Scan for the cell matching the given text and deliver its [X, Y] coordinate at center. 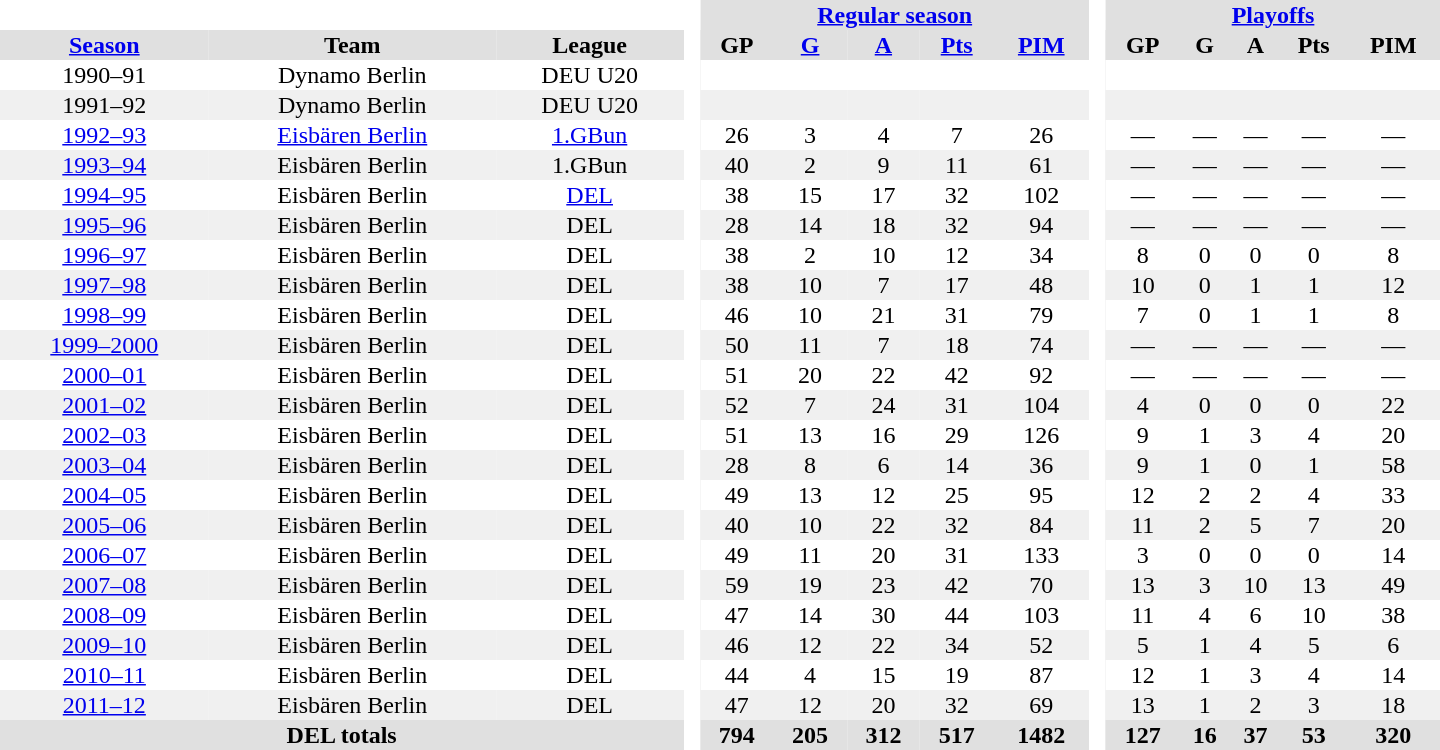
74 [1041, 345]
794 [736, 735]
61 [1041, 165]
1992–93 [104, 135]
25 [956, 495]
95 [1041, 495]
2000–01 [104, 375]
87 [1041, 675]
50 [736, 345]
30 [884, 615]
205 [810, 735]
2003–04 [104, 465]
Playoffs [1273, 15]
1991–92 [104, 105]
1996–97 [104, 255]
1998–99 [104, 315]
2001–02 [104, 405]
23 [884, 585]
69 [1041, 705]
37 [1256, 735]
1993–94 [104, 165]
104 [1041, 405]
2011–12 [104, 705]
2010–11 [104, 675]
Regular season [894, 15]
312 [884, 735]
102 [1041, 195]
1482 [1041, 735]
33 [1394, 495]
21 [884, 315]
1990–91 [104, 75]
79 [1041, 315]
Season [104, 45]
League [590, 45]
1997–98 [104, 285]
2008–09 [104, 615]
36 [1041, 465]
70 [1041, 585]
92 [1041, 375]
29 [956, 435]
127 [1142, 735]
2007–08 [104, 585]
1994–95 [104, 195]
84 [1041, 525]
2009–10 [104, 645]
58 [1394, 465]
2005–06 [104, 525]
24 [884, 405]
517 [956, 735]
53 [1314, 735]
48 [1041, 285]
103 [1041, 615]
126 [1041, 435]
59 [736, 585]
320 [1394, 735]
2006–07 [104, 555]
1999–2000 [104, 345]
2002–03 [104, 435]
Team [352, 45]
94 [1041, 225]
DEL totals [342, 735]
1995–96 [104, 225]
2004–05 [104, 495]
133 [1041, 555]
